From the cell containing the given text, extract its center point as (X, Y) coordinate. 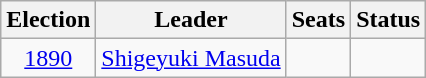
Election (48, 20)
Shigeyuki Masuda (191, 58)
Seats (318, 20)
Leader (191, 20)
1890 (48, 58)
Status (388, 20)
